Search for the cell housing the specified text and yield its (x, y) center coordinate. 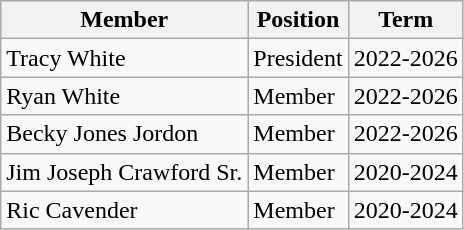
Position (298, 20)
Tracy White (124, 58)
Term (406, 20)
Becky Jones Jordon (124, 134)
Ryan White (124, 96)
Jim Joseph Crawford Sr. (124, 172)
President (298, 58)
Ric Cavender (124, 210)
